Output the (x, y) coordinate of the center of the cell containing the given text.  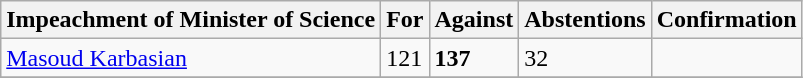
121 (405, 58)
Against (474, 20)
Masoud Karbasian (191, 58)
137 (474, 58)
32 (585, 58)
Confirmation (726, 20)
Abstentions (585, 20)
Impeachment of Minister of Science (191, 20)
For (405, 20)
